Return [X, Y] of the center of cell containing provided text 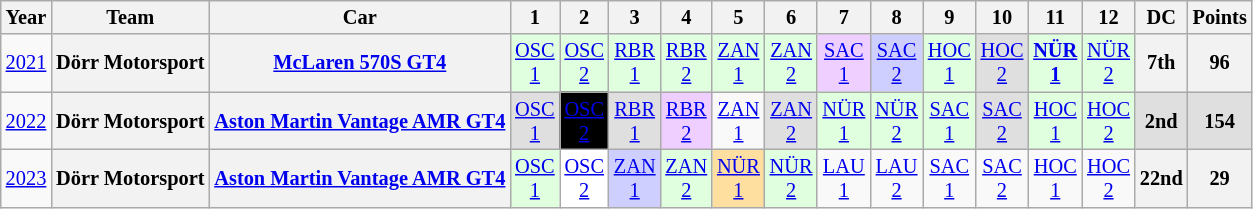
Car [360, 17]
1 [534, 17]
2 [584, 17]
2nd [1162, 121]
9 [950, 17]
7 [844, 17]
LAU2 [896, 178]
154 [1220, 121]
22nd [1162, 178]
2021 [26, 63]
29 [1220, 178]
Team [130, 17]
LAU1 [844, 178]
7th [1162, 63]
Year [26, 17]
10 [1002, 17]
6 [792, 17]
McLaren 570S GT4 [360, 63]
4 [686, 17]
8 [896, 17]
11 [1055, 17]
2022 [26, 121]
Points [1220, 17]
12 [1108, 17]
96 [1220, 63]
DC [1162, 17]
5 [738, 17]
2023 [26, 178]
3 [635, 17]
